Return (x, y) of the center of cell containing provided text 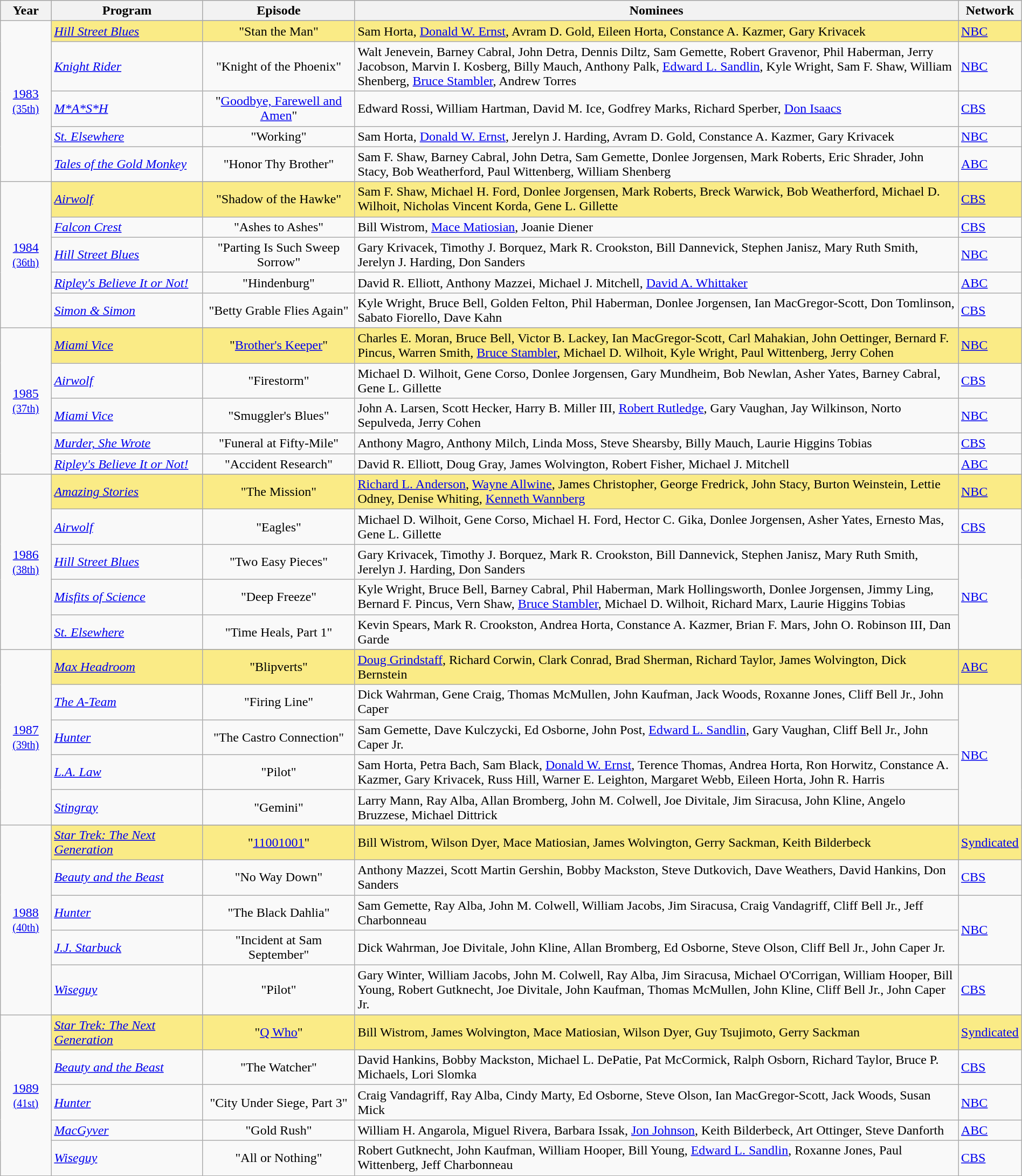
Edward Rossi, William Hartman, David M. Ice, Godfrey Marks, Richard Sperber, Don Isaacs (657, 109)
"Parting Is Such Sweep Sorrow" (279, 254)
Murder, She Wrote (127, 444)
"The Black Dahlia" (279, 912)
"Working" (279, 136)
"Blipverts" (279, 667)
Program (127, 11)
Knight Rider (127, 66)
"Knight of the Phoenix" (279, 66)
Misfits of Science (127, 597)
1985(37th) (26, 401)
The A-Team (127, 702)
Larry Mann, Ray Alba, Allan Bromberg, John M. Colwell, Joe Divitale, Jim Siracusa, John Kline, Angelo Bruzzese, Michael Dittrick (657, 807)
"All or Nothing" (279, 1158)
David R. Elliott, Doug Gray, James Wolvington, Robert Fisher, Michael J. Mitchell (657, 464)
William H. Angarola, Miguel Rivera, Barbara Issak, Jon Johnson, Keith Bilderbeck, Art Ottinger, Steve Danforth (657, 1130)
"Hindenburg" (279, 282)
Sam Gemette, Dave Kulczycki, Ed Osborne, John Post, Edward L. Sandlin, Gary Vaughan, Cliff Bell Jr., John Caper Jr. (657, 737)
"Incident at Sam September" (279, 947)
"The Castro Connection" (279, 737)
"Brother's Keeper" (279, 345)
Network (990, 11)
"The Watcher" (279, 1067)
David Hankins, Bobby Mackston, Michael L. DePatie, Pat McCormick, Ralph Osborn, Richard Taylor, Bruce P. Michaels, Lori Slomka (657, 1067)
"Stan the Man" (279, 31)
"City Under Siege, Part 3" (279, 1103)
M*A*S*H (127, 109)
"Two Easy Pieces" (279, 562)
Falcon Crest (127, 227)
1984(36th) (26, 254)
David R. Elliott, Anthony Mazzei, Michael J. Mitchell, David A. Whittaker (657, 282)
"11001001" (279, 842)
Richard L. Anderson, Wayne Allwine, James Christopher, George Fredrick, John Stacy, Burton Weinstein, Lettie Odney, Denise Whiting, Kenneth Wannberg (657, 492)
J.J. Starbuck (127, 947)
Max Headroom (127, 667)
"Shadow of the Hawke" (279, 199)
Dick Wahrman, Gene Craig, Thomas McMullen, John Kaufman, Jack Woods, Roxanne Jones, Cliff Bell Jr., John Caper (657, 702)
"Gold Rush" (279, 1130)
Simon & Simon (127, 310)
1987(39th) (26, 737)
Amazing Stories (127, 492)
Episode (279, 11)
Michael D. Wilhoit, Gene Corso, Michael H. Ford, Hector C. Gika, Donlee Jorgensen, Asher Yates, Ernesto Mas, Gene L. Gillette (657, 527)
"Funeral at Fifty-Mile" (279, 444)
Bill Wistrom, Wilson Dyer, Mace Matiosian, James Wolvington, Gerry Sackman, Keith Bilderbeck (657, 842)
"Betty Grable Flies Again" (279, 310)
Stingray (127, 807)
Sam Horta, Donald W. Ernst, Jerelyn J. Harding, Avram D. Gold, Constance A. Kazmer, Gary Krivacek (657, 136)
1988(40th) (26, 919)
"Accident Research" (279, 464)
L.A. Law (127, 772)
Kevin Spears, Mark R. Crookston, Andrea Horta, Constance A. Kazmer, Brian F. Mars, John O. Robinson III, Dan Garde (657, 632)
1986(38th) (26, 562)
"Gemini" (279, 807)
Robert Gutknecht, John Kaufman, William Hooper, Bill Young, Edward L. Sandlin, Roxanne Jones, Paul Wittenberg, Jeff Charbonneau (657, 1158)
"Time Heals, Part 1" (279, 632)
"Honor Thy Brother" (279, 164)
"Deep Freeze" (279, 597)
Sam Horta, Donald W. Ernst, Avram D. Gold, Eileen Horta, Constance A. Kazmer, Gary Krivacek (657, 31)
Anthony Magro, Anthony Milch, Linda Moss, Steve Shearsby, Billy Mauch, Laurie Higgins Tobias (657, 444)
Year (26, 11)
MacGyver (127, 1130)
"Goodbye, Farewell and Amen" (279, 109)
"Firestorm" (279, 381)
"No Way Down" (279, 877)
Craig Vandagriff, Ray Alba, Cindy Marty, Ed Osborne, Steve Olson, Ian MacGregor-Scott, Jack Woods, Susan Mick (657, 1103)
Anthony Mazzei, Scott Martin Gershin, Bobby Mackston, Steve Dutkovich, Dave Weathers, David Hankins, Don Sanders (657, 877)
Tales of the Gold Monkey (127, 164)
Bill Wistrom, Mace Matiosian, Joanie Diener (657, 227)
"Eagles" (279, 527)
1983(35th) (26, 101)
John A. Larsen, Scott Hecker, Harry B. Miller III, Robert Rutledge, Gary Vaughan, Jay Wilkinson, Norto Sepulveda, Jerry Cohen (657, 416)
"Q Who" (279, 1033)
Bill Wistrom, James Wolvington, Mace Matiosian, Wilson Dyer, Guy Tsujimoto, Gerry Sackman (657, 1033)
"Ashes to Ashes" (279, 227)
Michael D. Wilhoit, Gene Corso, Donlee Jorgensen, Gary Mundheim, Bob Newlan, Asher Yates, Barney Cabral, Gene L. Gillette (657, 381)
Kyle Wright, Bruce Bell, Golden Felton, Phil Haberman, Donlee Jorgensen, Ian MacGregor-Scott, Don Tomlinson, Sabato Fiorello, Dave Kahn (657, 310)
"Firing Line" (279, 702)
Dick Wahrman, Joe Divitale, John Kline, Allan Bromberg, Ed Osborne, Steve Olson, Cliff Bell Jr., John Caper Jr. (657, 947)
"Smuggler's Blues" (279, 416)
Nominees (657, 11)
"The Mission" (279, 492)
Sam Gemette, Ray Alba, John M. Colwell, William Jacobs, Jim Siracusa, Craig Vandagriff, Cliff Bell Jr., Jeff Charbonneau (657, 912)
1989(41st) (26, 1095)
Doug Grindstaff, Richard Corwin, Clark Conrad, Brad Sherman, Richard Taylor, James Wolvington, Dick Bernstein (657, 667)
